Locate the cell with the specified text and output its [x, y] center coordinate. 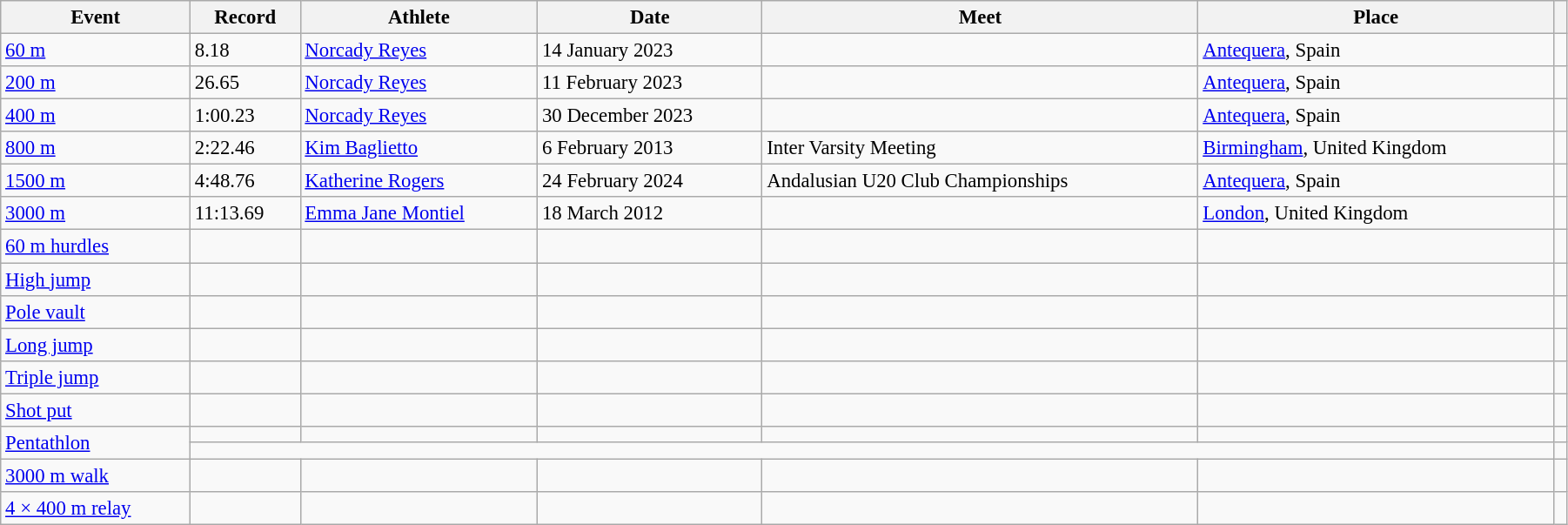
3000 m walk [96, 475]
26.65 [245, 83]
11 February 2023 [650, 83]
Inter Varsity Meeting [980, 148]
800 m [96, 148]
Athlete [419, 17]
11:13.69 [245, 213]
Emma Jane Montiel [419, 213]
Event [96, 17]
Birmingham, United Kingdom [1377, 148]
Pentathlon [96, 443]
30 December 2023 [650, 116]
1500 m [96, 181]
4:48.76 [245, 181]
Date [650, 17]
60 m hurdles [96, 246]
Place [1377, 17]
Pole vault [96, 312]
High jump [96, 279]
Long jump [96, 345]
Andalusian U20 Club Championships [980, 181]
8.18 [245, 50]
Katherine Rogers [419, 181]
Meet [980, 17]
1:00.23 [245, 116]
Kim Baglietto [419, 148]
6 February 2013 [650, 148]
4 × 400 m relay [96, 508]
14 January 2023 [650, 50]
Triple jump [96, 377]
Record [245, 17]
200 m [96, 83]
2:22.46 [245, 148]
24 February 2024 [650, 181]
18 March 2012 [650, 213]
60 m [96, 50]
Shot put [96, 410]
400 m [96, 116]
London, United Kingdom [1377, 213]
3000 m [96, 213]
